Identify which cell holds the provided text, then report its [X, Y] central coordinate. 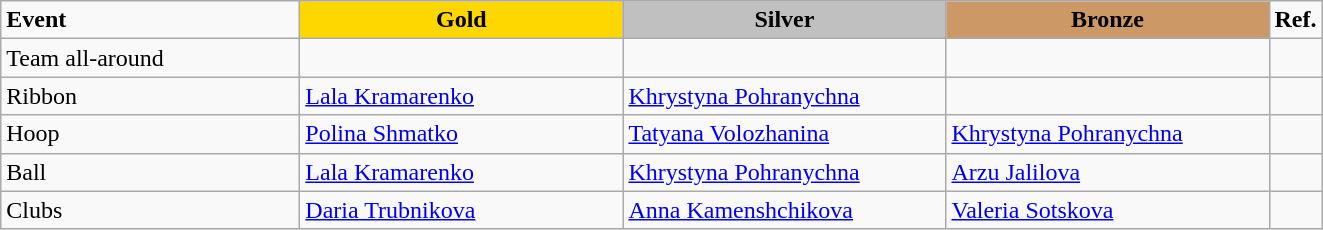
Event [150, 20]
Bronze [1108, 20]
Team all-around [150, 58]
Gold [462, 20]
Hoop [150, 134]
Tatyana Volozhanina [784, 134]
Anna Kamenshchikova [784, 210]
Ball [150, 172]
Polina Shmatko [462, 134]
Ref. [1296, 20]
Clubs [150, 210]
Arzu Jalilova [1108, 172]
Valeria Sotskova [1108, 210]
Ribbon [150, 96]
Silver [784, 20]
Daria Trubnikova [462, 210]
